Return the (x, y) coordinate for the center point of the cell that contains the specified text.  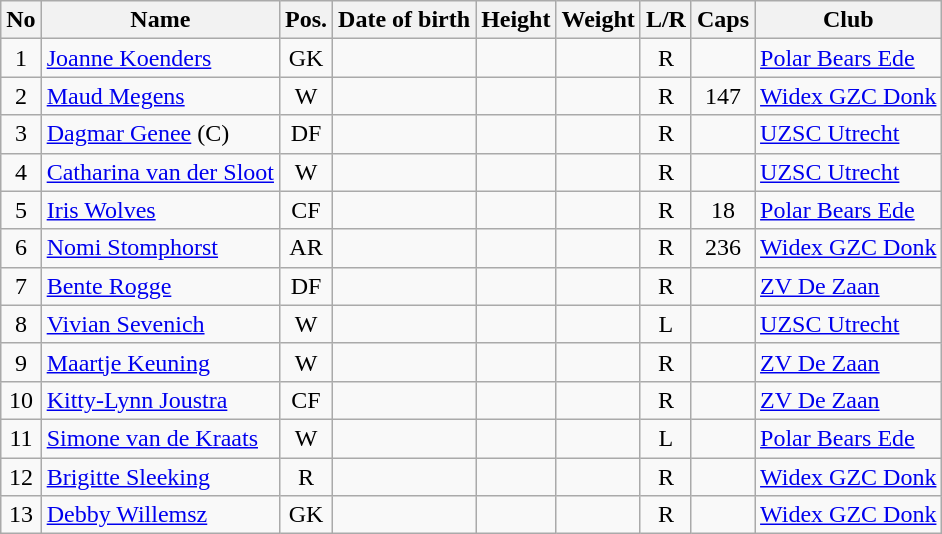
13 (21, 515)
AR (306, 248)
Caps (722, 20)
Maartje Keuning (160, 362)
2 (21, 96)
Brigitte Sleeking (160, 477)
Pos. (306, 20)
4 (21, 172)
Iris Wolves (160, 210)
8 (21, 324)
Debby Willemsz (160, 515)
7 (21, 286)
Height (516, 20)
9 (21, 362)
3 (21, 134)
Dagmar Genee (C) (160, 134)
5 (21, 210)
Bente Rogge (160, 286)
Weight (598, 20)
Club (848, 20)
Name (160, 20)
L/R (666, 20)
Maud Megens (160, 96)
18 (722, 210)
Joanne Koenders (160, 58)
12 (21, 477)
11 (21, 438)
Vivian Sevenich (160, 324)
Kitty-Lynn Joustra (160, 400)
Date of birth (404, 20)
6 (21, 248)
147 (722, 96)
1 (21, 58)
Nomi Stomphorst (160, 248)
Catharina van der Sloot (160, 172)
No (21, 20)
Simone van de Kraats (160, 438)
236 (722, 248)
10 (21, 400)
